Detect which cell encompasses the target text, then output its (x, y) center coordinate. 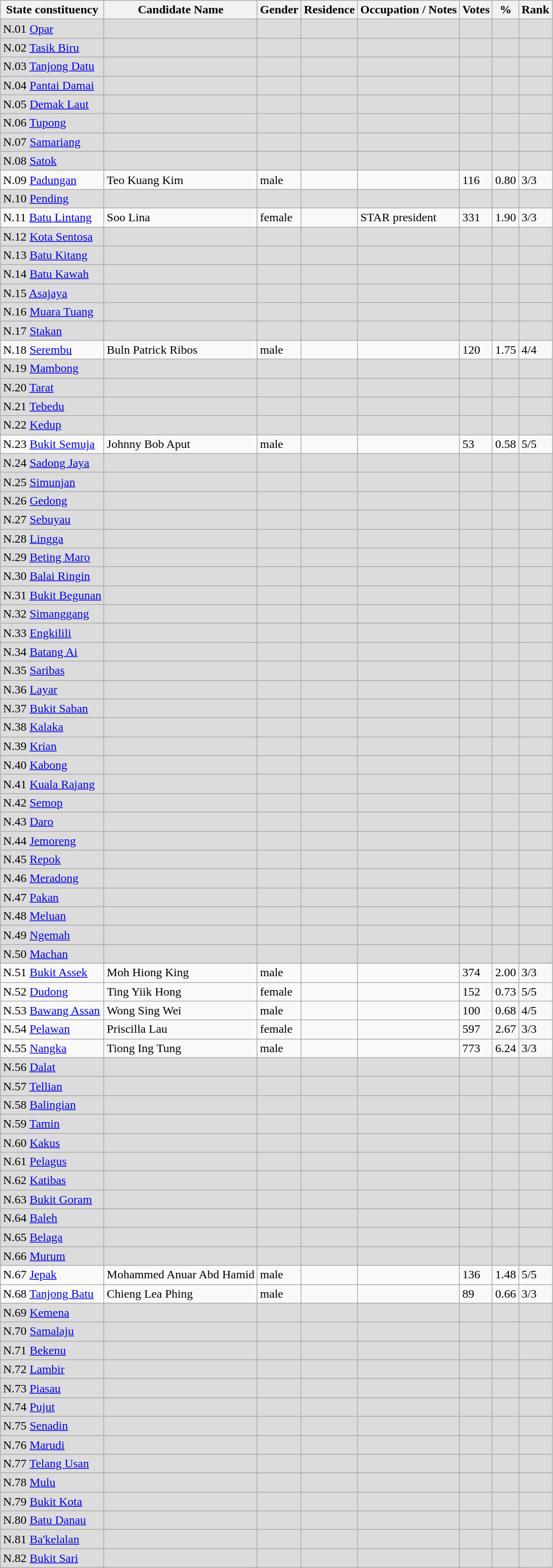
N.26 Gedong (53, 501)
N.44 Jemoreng (53, 841)
N.20 Tarat (53, 387)
N.01 Opar (53, 29)
N.28 Lingga (53, 538)
Candidate Name (181, 10)
N.22 Kedup (53, 425)
Tiong Ing Tung (181, 1048)
N.47 Pakan (53, 897)
0.73 (506, 992)
Votes (476, 10)
136 (476, 1275)
1.48 (506, 1275)
89 (476, 1294)
N.11 Batu Lintang (53, 217)
Soo Lina (181, 217)
120 (476, 350)
N.81 Ba'kelalan (53, 1539)
N.55 Nangka (53, 1048)
N.32 Simanggang (53, 614)
State constituency (53, 10)
N.19 Mambong (53, 369)
116 (476, 180)
Priscilla Lau (181, 1029)
N.17 Stakan (53, 331)
Johnny Bob Aput (181, 444)
N.16 Muara Tuang (53, 312)
N.40 Kabong (53, 765)
N.41 Kuala Rajang (53, 784)
N.12 Kota Sentosa (53, 237)
N.54 Pelawan (53, 1029)
Occupation / Notes (409, 10)
N.61 Pelagus (53, 1162)
773 (476, 1048)
N.66 Murum (53, 1256)
N.37 Bukit Saban (53, 708)
N.52 Dudong (53, 992)
N.74 Pujut (53, 1407)
N.82 Bukit Sari (53, 1558)
N.80 Batu Danau (53, 1520)
2.67 (506, 1029)
N.13 Batu Kitang (53, 255)
N.69 Kemena (53, 1313)
N.43 Daro (53, 821)
N.35 Saribas (53, 671)
Buln Patrick Ribos (181, 350)
% (506, 10)
N.07 Samariang (53, 142)
Teo Kuang Kim (181, 180)
100 (476, 1010)
N.02 Tasik Biru (53, 48)
Mohammed Anuar Abd Hamid (181, 1275)
N.25 Simunjan (53, 482)
N.33 Engkilili (53, 633)
N.63 Bukit Goram (53, 1199)
Gender (279, 10)
N.50 Machan (53, 954)
0.68 (506, 1010)
N.05 Demak Laut (53, 104)
N.45 Repok (53, 860)
N.71 Bekenu (53, 1350)
N.15 Asajaya (53, 293)
N.34 Batang Ai (53, 652)
N.60 Kakus (53, 1142)
N.30 Balai Ringin (53, 576)
0.58 (506, 444)
6.24 (506, 1048)
1.90 (506, 217)
Residence (329, 10)
Ting Yiik Hong (181, 992)
597 (476, 1029)
N.59 Tamin (53, 1124)
0.66 (506, 1294)
N.49 Ngemah (53, 935)
53 (476, 444)
N.58 Balingian (53, 1105)
N.21 Tebedu (53, 406)
2.00 (506, 973)
N.18 Serembu (53, 350)
Rank (536, 10)
N.09 Padungan (53, 180)
N.39 Krian (53, 746)
331 (476, 217)
N.68 Tanjong Batu (53, 1294)
N.08 Satok (53, 161)
4/5 (536, 1010)
N.03 Tanjong Datu (53, 66)
N.48 Meluan (53, 916)
N.67 Jepak (53, 1275)
N.29 Beting Maro (53, 558)
4/4 (536, 350)
374 (476, 973)
Moh Hiong King (181, 973)
N.06 Tupong (53, 123)
N.79 Bukit Kota (53, 1502)
Wong Sing Wei (181, 1010)
N.77 Telang Usan (53, 1464)
N.51 Bukit Assek (53, 973)
N.78 Mulu (53, 1483)
N.38 Kalaka (53, 727)
N.72 Lambir (53, 1369)
N.57 Tellian (53, 1086)
N.24 Sadong Jaya (53, 463)
STAR president (409, 217)
N.64 Baleh (53, 1218)
Chieng Lea Phing (181, 1294)
N.27 Sebuyau (53, 519)
152 (476, 992)
N.46 Meradong (53, 878)
N.56 Dalat (53, 1067)
1.75 (506, 350)
N.53 Bawang Assan (53, 1010)
N.75 Senadin (53, 1426)
N.62 Katibas (53, 1181)
N.65 Belaga (53, 1237)
N.42 Semop (53, 803)
N.10 Pending (53, 198)
0.80 (506, 180)
N.36 Layar (53, 690)
N.14 Batu Kawah (53, 274)
N.76 Marudi (53, 1445)
N.04 Pantai Damai (53, 85)
N.73 Piasau (53, 1388)
N.70 Samalaju (53, 1331)
N.31 Bukit Begunan (53, 595)
N.23 Bukit Semuja (53, 444)
